Output the [X, Y] coordinate of the center of the cell containing the given text.  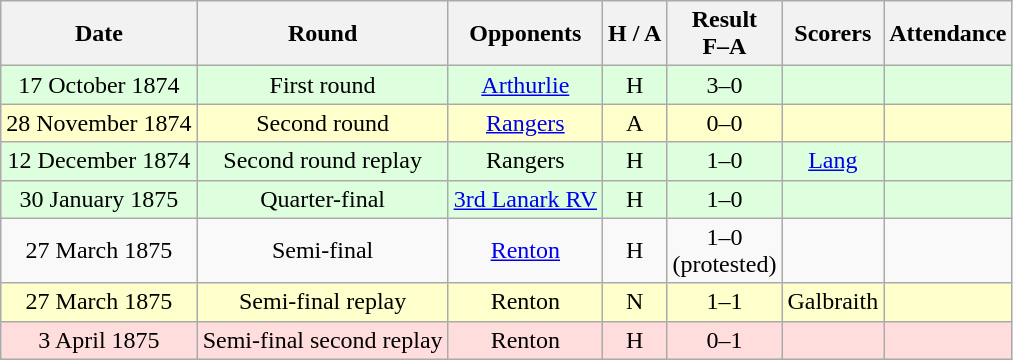
First round [322, 85]
Second round replay [322, 161]
Semi-final second replay [322, 340]
1–1 [724, 302]
Quarter-final [322, 199]
A [635, 123]
N [635, 302]
Galbraith [833, 302]
3–0 [724, 85]
3rd Lanark RV [525, 199]
17 October 1874 [99, 85]
ResultF–A [724, 34]
Semi-final replay [322, 302]
Round [322, 34]
3 April 1875 [99, 340]
Semi-final [322, 250]
Date [99, 34]
Opponents [525, 34]
0–0 [724, 123]
12 December 1874 [99, 161]
H / A [635, 34]
Arthurlie [525, 85]
Scorers [833, 34]
Second round [322, 123]
Attendance [948, 34]
1–0(protested) [724, 250]
0–1 [724, 340]
28 November 1874 [99, 123]
30 January 1875 [99, 199]
Lang [833, 161]
